Return (X, Y) of the center of cell containing provided text 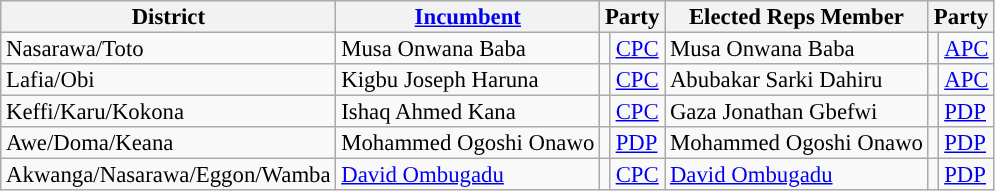
Lafia/Obi (168, 80)
Nasarawa/Toto (168, 49)
Incumbent (468, 17)
Ishaq Ahmed Kana (468, 112)
Abubakar Sarki Dahiru (797, 80)
Akwanga/Nasarawa/Eggon/Wamba (168, 175)
Elected Reps Member (797, 17)
Keffi/Karu/Kokona (168, 112)
Awe/Doma/Keana (168, 143)
District (168, 17)
Kigbu Joseph Haruna (468, 80)
Gaza Jonathan Gbefwi (797, 112)
